Provide the [X, Y] coordinate of the cell's center where the given text is located.  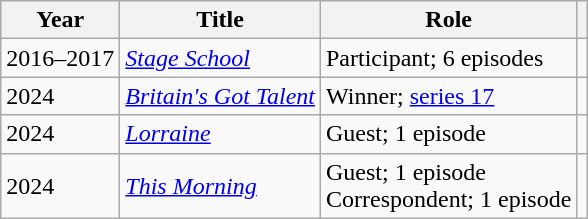
2016–2017 [60, 58]
Year [60, 20]
Lorraine [220, 134]
Role [448, 20]
This Morning [220, 186]
Guest; 1 episodeCorrespondent; 1 episode [448, 186]
Stage School [220, 58]
Britain's Got Talent [220, 96]
Winner; series 17 [448, 96]
Guest; 1 episode [448, 134]
Title [220, 20]
Participant; 6 episodes [448, 58]
